Find where the given text appears and provide that cell's center as (x, y) coordinate. 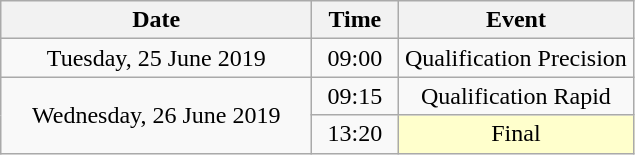
09:15 (355, 96)
09:00 (355, 58)
Qualification Rapid (516, 96)
Wednesday, 26 June 2019 (156, 115)
Qualification Precision (516, 58)
Date (156, 20)
13:20 (355, 134)
Tuesday, 25 June 2019 (156, 58)
Time (355, 20)
Final (516, 134)
Event (516, 20)
